Capture the cell that displays the provided text and extract its [X, Y] central coordinate. 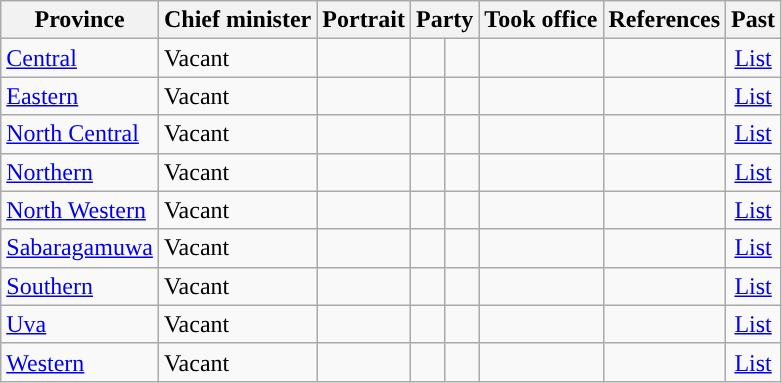
Chief minister [237, 20]
Portrait [364, 20]
Party [444, 20]
References [664, 20]
Sabaragamuwa [80, 248]
Eastern [80, 96]
Province [80, 20]
Northern [80, 172]
Central [80, 58]
Took office [541, 20]
Western [80, 362]
Uva [80, 324]
Southern [80, 286]
North Central [80, 134]
Past [754, 20]
North Western [80, 210]
